Determine the [x, y] coordinate at the center of the cell enclosing the given text.  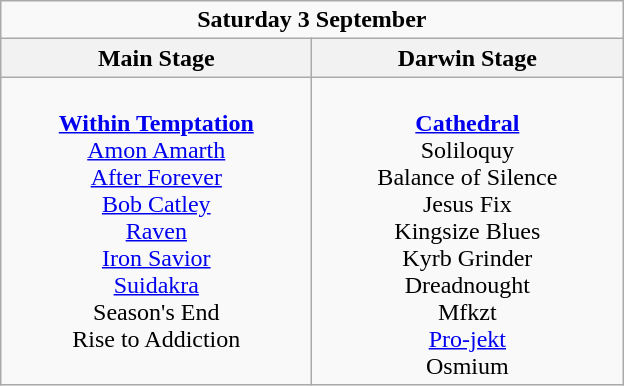
Cathedral Soliloquy Balance of Silence Jesus Fix Kingsize Blues Kyrb Grinder Dreadnought Mfkzt Pro-jekt Osmium [468, 231]
Saturday 3 September [312, 20]
Main Stage [156, 58]
Darwin Stage [468, 58]
Within Temptation Amon Amarth After Forever Bob Catley Raven Iron Savior Suidakra Season's End Rise to Addiction [156, 231]
